Pinpoint the cell where the given text exists, returning its (X, Y) midpoint coordinate. 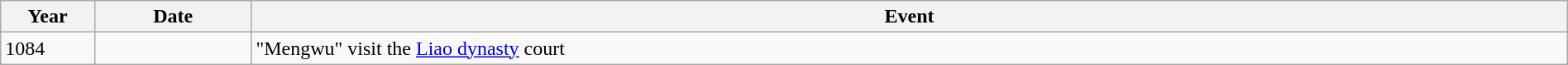
"Mengwu" visit the Liao dynasty court (910, 48)
Year (48, 17)
1084 (48, 48)
Event (910, 17)
Date (172, 17)
